Pinpoint the cell where the given text exists, returning its (X, Y) midpoint coordinate. 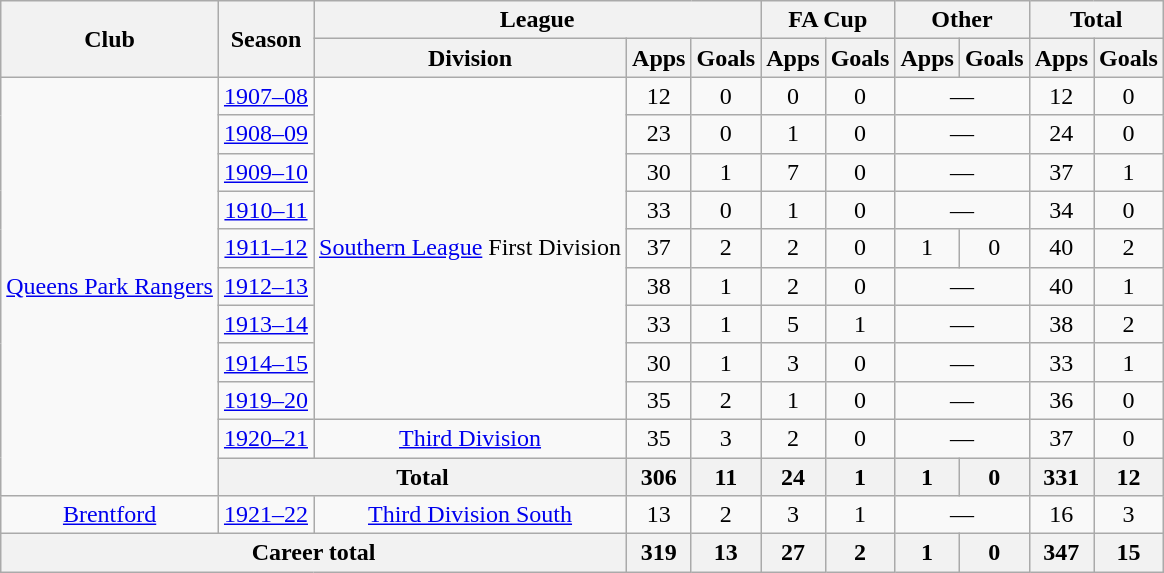
5 (793, 324)
Brentford (110, 515)
1912–13 (266, 286)
347 (1061, 553)
FA Cup (828, 20)
1911–12 (266, 248)
Queens Park Rangers (110, 286)
34 (1061, 210)
1913–14 (266, 324)
1919–20 (266, 400)
Club (110, 39)
1921–22 (266, 515)
1910–11 (266, 210)
1920–21 (266, 438)
1914–15 (266, 362)
League (538, 20)
1908–09 (266, 134)
Division (470, 58)
11 (726, 477)
36 (1061, 400)
Season (266, 39)
319 (659, 553)
7 (793, 172)
15 (1129, 553)
306 (659, 477)
331 (1061, 477)
23 (659, 134)
16 (1061, 515)
Other (962, 20)
27 (793, 553)
1909–10 (266, 172)
Career total (314, 553)
Third Division South (470, 515)
Third Division (470, 438)
Southern League First Division (470, 248)
1907–08 (266, 96)
